Provide the (X, Y) coordinate of the cell's center where the given text is located.  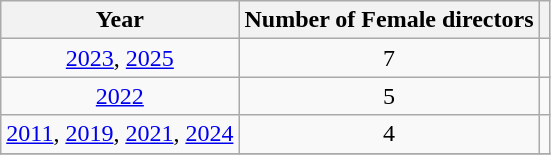
Year (120, 20)
5 (389, 96)
4 (389, 134)
2022 (120, 96)
7 (389, 58)
2011, 2019, 2021, 2024 (120, 134)
Number of Female directors (389, 20)
2023, 2025 (120, 58)
